Pinpoint the cell where the given text exists, returning its [X, Y] midpoint coordinate. 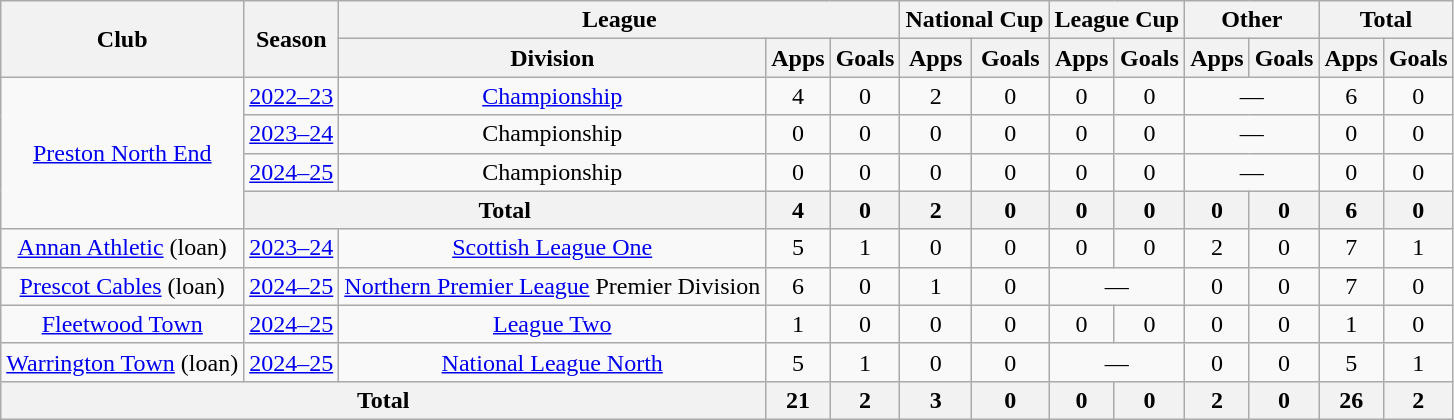
Fleetwood Town [122, 324]
Other [1252, 20]
National League North [552, 362]
National Cup [974, 20]
Season [292, 39]
Scottish League One [552, 248]
Club [122, 39]
Warrington Town (loan) [122, 362]
League Cup [1117, 20]
21 [798, 400]
Preston North End [122, 153]
Division [552, 58]
League Two [552, 324]
2022–23 [292, 96]
Annan Athletic (loan) [122, 248]
Prescot Cables (loan) [122, 286]
3 [936, 400]
Northern Premier League Premier Division [552, 286]
League [620, 20]
26 [1351, 400]
